Provide the (x, y) coordinate of the cell's center where the given text is located.  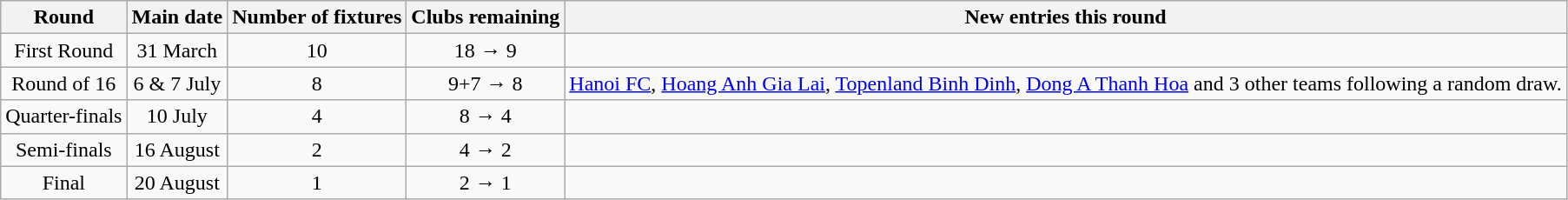
Final (64, 183)
Main date (177, 17)
Clubs remaining (486, 17)
20 August (177, 183)
Number of fixtures (317, 17)
New entries this round (1065, 17)
Quarter-finals (64, 117)
9+7 → 8 (486, 83)
18 → 9 (486, 50)
2 → 1 (486, 183)
Semi-finals (64, 150)
4 (317, 117)
4 → 2 (486, 150)
8 → 4 (486, 117)
2 (317, 150)
16 August (177, 150)
10 (317, 50)
8 (317, 83)
Round (64, 17)
First Round (64, 50)
10 July (177, 117)
Hanoi FC, Hoang Anh Gia Lai, Topenland Binh Dinh, Dong A Thanh Hoa and 3 other teams following a random draw. (1065, 83)
1 (317, 183)
31 March (177, 50)
Round of 16 (64, 83)
6 & 7 July (177, 83)
